Output the [X, Y] coordinate of the center of the cell containing the given text.  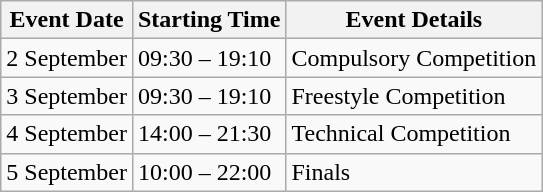
4 September [67, 134]
5 September [67, 172]
Technical Competition [414, 134]
Event Date [67, 20]
2 September [67, 58]
Starting Time [209, 20]
Freestyle Competition [414, 96]
Event Details [414, 20]
14:00 – 21:30 [209, 134]
10:00 – 22:00 [209, 172]
Finals [414, 172]
Compulsory Competition [414, 58]
3 September [67, 96]
